Detect which cell encompasses the target text, then output its [X, Y] center coordinate. 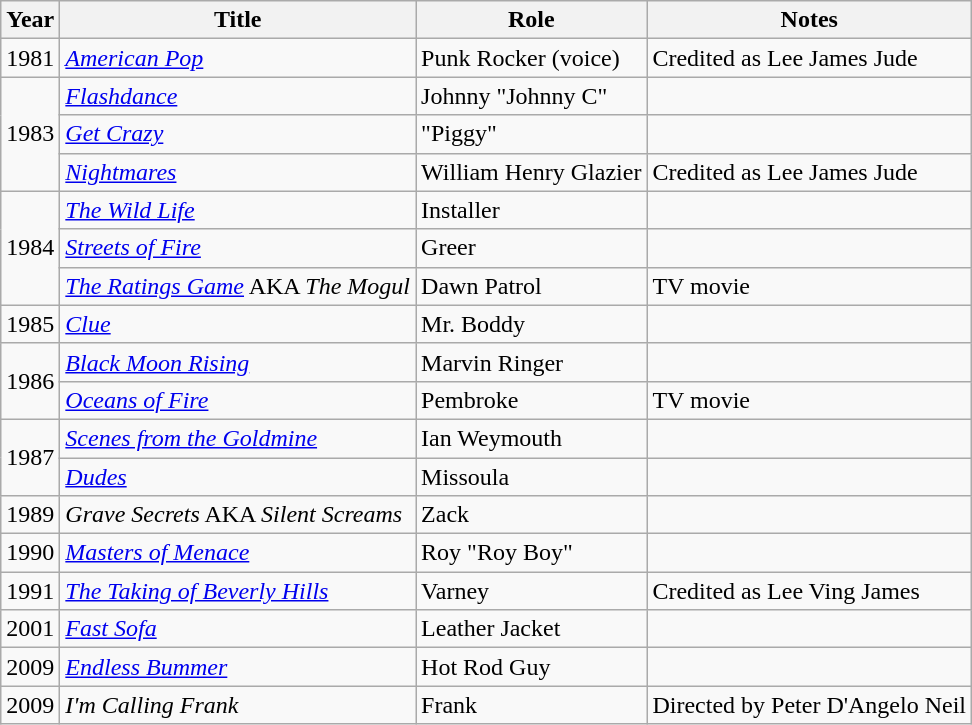
Credited as Lee Ving James [810, 591]
Missoula [532, 477]
1991 [30, 591]
American Pop [238, 58]
1989 [30, 515]
Directed by Peter D'Angelo Neil [810, 705]
Notes [810, 20]
The Ratings Game AKA The Mogul [238, 286]
Hot Rod Guy [532, 667]
1984 [30, 248]
Varney [532, 591]
Title [238, 20]
"Piggy" [532, 134]
Black Moon Rising [238, 362]
Marvin Ringer [532, 362]
Streets of Fire [238, 248]
Nightmares [238, 172]
Installer [532, 210]
Oceans of Fire [238, 400]
1990 [30, 553]
Roy "Roy Boy" [532, 553]
Endless Bummer [238, 667]
Punk Rocker (voice) [532, 58]
Pembroke [532, 400]
1985 [30, 324]
Flashdance [238, 96]
Leather Jacket [532, 629]
Zack [532, 515]
Year [30, 20]
Mr. Boddy [532, 324]
1986 [30, 381]
1981 [30, 58]
Dawn Patrol [532, 286]
Greer [532, 248]
Clue [238, 324]
Get Crazy [238, 134]
Grave Secrets AKA Silent Screams [238, 515]
The Taking of Beverly Hills [238, 591]
Dudes [238, 477]
William Henry Glazier [532, 172]
1983 [30, 134]
Johnny "Johnny C" [532, 96]
Role [532, 20]
2001 [30, 629]
1987 [30, 457]
Scenes from the Goldmine [238, 438]
Masters of Menace [238, 553]
The Wild Life [238, 210]
I'm Calling Frank [238, 705]
Fast Sofa [238, 629]
Frank [532, 705]
Ian Weymouth [532, 438]
